Search for the cell housing the specified text and yield its [x, y] center coordinate. 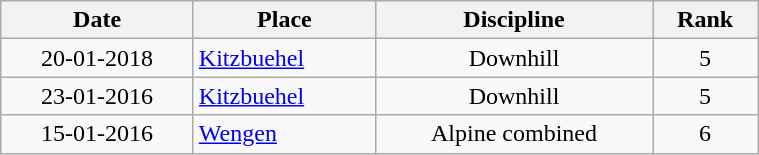
Rank [706, 20]
Discipline [514, 20]
Date [98, 20]
20-01-2018 [98, 58]
Wengen [284, 134]
23-01-2016 [98, 96]
6 [706, 134]
Alpine combined [514, 134]
15-01-2016 [98, 134]
Place [284, 20]
